Locate the cell with the specified text and output its (x, y) center coordinate. 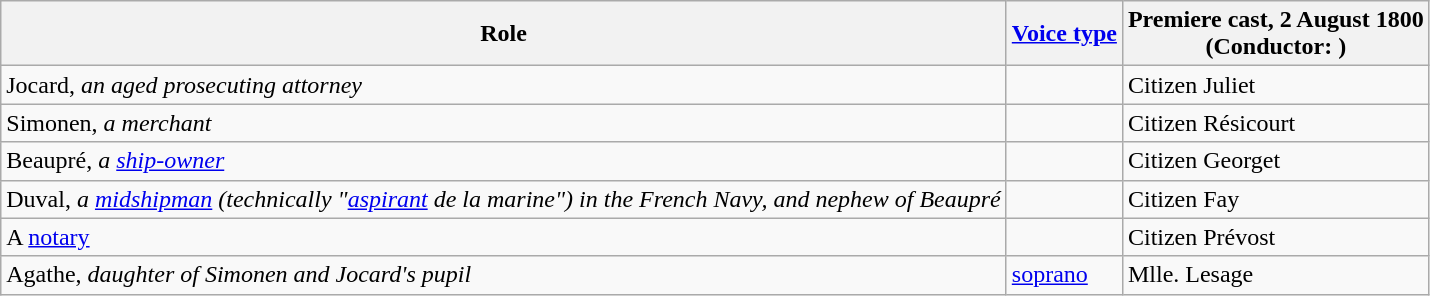
Premiere cast, 2 August 1800(Conductor: ) (1276, 34)
Citizen Résicourt (1276, 123)
Agathe, daughter of Simonen and Jocard's pupil (504, 275)
Mlle. Lesage (1276, 275)
Jocard, an aged prosecuting attorney (504, 85)
Role (504, 34)
Beaupré, a ship-owner (504, 161)
Duval, a midshipman (technically "aspirant de la marine") in the French Navy, and nephew of Beaupré (504, 199)
A notary (504, 237)
soprano (1064, 275)
Citizen Juliet (1276, 85)
Citizen Prévost (1276, 237)
Citizen Fay (1276, 199)
Simonen, a merchant (504, 123)
Citizen Georget (1276, 161)
Voice type (1064, 34)
